From the cell containing the given text, extract its center point as (X, Y) coordinate. 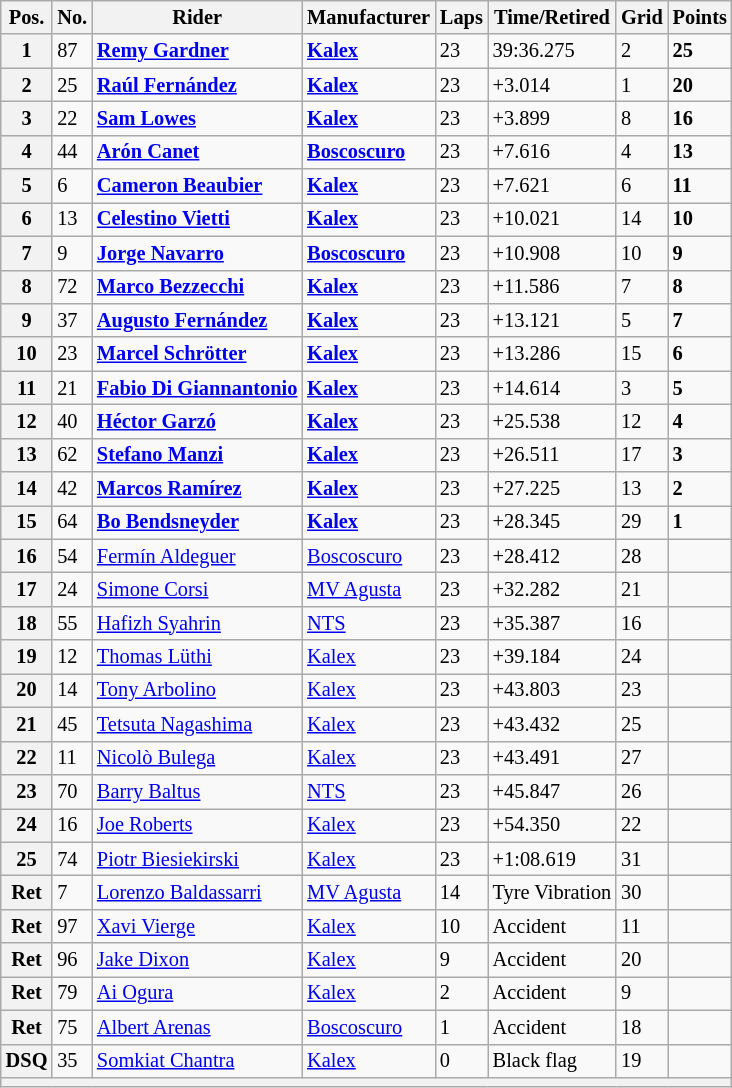
+7.616 (552, 152)
+13.121 (552, 320)
70 (72, 791)
Thomas Lüthi (197, 657)
Black flag (552, 1061)
0 (462, 1061)
Bo Bendsneyder (197, 522)
+10.908 (552, 253)
Points (700, 17)
+11.586 (552, 287)
55 (72, 623)
+26.511 (552, 455)
No. (72, 17)
Remy Gardner (197, 51)
75 (72, 1027)
Time/Retired (552, 17)
+10.021 (552, 219)
40 (72, 421)
Arón Canet (197, 152)
+39.184 (552, 657)
Cameron Beaubier (197, 186)
Hafizh Syahrin (197, 623)
Nicolò Bulega (197, 758)
45 (72, 724)
72 (72, 287)
74 (72, 859)
64 (72, 522)
Augusto Fernández (197, 320)
+1:08.619 (552, 859)
Joe Roberts (197, 825)
Sam Lowes (197, 118)
Stefano Manzi (197, 455)
+43.803 (552, 690)
Fabio Di Giannantonio (197, 388)
Simone Corsi (197, 589)
+3.014 (552, 85)
Manufacturer (368, 17)
+32.282 (552, 589)
Fermín Aldeguer (197, 556)
28 (642, 556)
Tetsuta Nagashima (197, 724)
Marcel Schrötter (197, 354)
44 (72, 152)
Tyre Vibration (552, 892)
+28.345 (552, 522)
Jorge Navarro (197, 253)
Laps (462, 17)
+43.491 (552, 758)
30 (642, 892)
Piotr Biesiekirski (197, 859)
Albert Arenas (197, 1027)
Ai Ogura (197, 993)
+43.432 (552, 724)
DSQ (27, 1061)
42 (72, 489)
+27.225 (552, 489)
Celestino Vietti (197, 219)
Xavi Vierge (197, 926)
Tony Arbolino (197, 690)
Marco Bezzecchi (197, 287)
+54.350 (552, 825)
26 (642, 791)
Lorenzo Baldassarri (197, 892)
Pos. (27, 17)
Somkiat Chantra (197, 1061)
96 (72, 960)
27 (642, 758)
31 (642, 859)
29 (642, 522)
79 (72, 993)
62 (72, 455)
Héctor Garzó (197, 421)
+28.412 (552, 556)
Marcos Ramírez (197, 489)
87 (72, 51)
+13.286 (552, 354)
Grid (642, 17)
+35.387 (552, 623)
+7.621 (552, 186)
39:36.275 (552, 51)
+25.538 (552, 421)
Raúl Fernández (197, 85)
37 (72, 320)
Jake Dixon (197, 960)
+3.899 (552, 118)
Barry Baltus (197, 791)
35 (72, 1061)
97 (72, 926)
54 (72, 556)
+14.614 (552, 388)
+45.847 (552, 791)
Rider (197, 17)
